Identify which cell holds the provided text, then report its [X, Y] central coordinate. 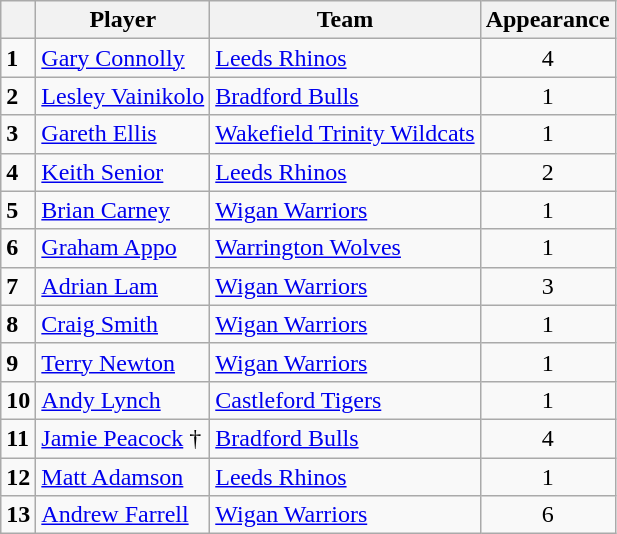
13 [18, 515]
Brian Carney [123, 210]
5 [18, 210]
Player [123, 20]
Terry Newton [123, 362]
Wakefield Trinity Wildcats [345, 134]
Warrington Wolves [345, 248]
Castleford Tigers [345, 400]
Appearance [548, 20]
Andy Lynch [123, 400]
Gary Connolly [123, 58]
11 [18, 438]
8 [18, 324]
9 [18, 362]
Team [345, 20]
Adrian Lam [123, 286]
Lesley Vainikolo [123, 96]
Jamie Peacock † [123, 438]
Graham Appo [123, 248]
7 [18, 286]
Matt Adamson [123, 477]
12 [18, 477]
Gareth Ellis [123, 134]
10 [18, 400]
Keith Senior [123, 172]
Andrew Farrell [123, 515]
Craig Smith [123, 324]
